Capture the cell that displays the provided text and extract its [x, y] central coordinate. 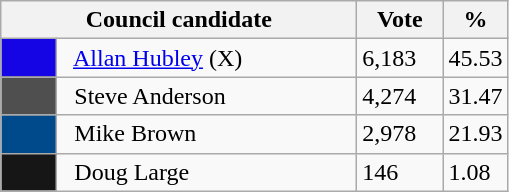
6,183 [400, 58]
Allan Hubley (X) [207, 58]
2,978 [400, 134]
21.93 [476, 134]
1.08 [476, 172]
Doug Large [207, 172]
146 [400, 172]
Council candidate [179, 20]
31.47 [476, 96]
4,274 [400, 96]
45.53 [476, 58]
Vote [400, 20]
Mike Brown [207, 134]
% [476, 20]
Steve Anderson [207, 96]
